Determine the (x, y) coordinate at the center of the cell enclosing the given text.  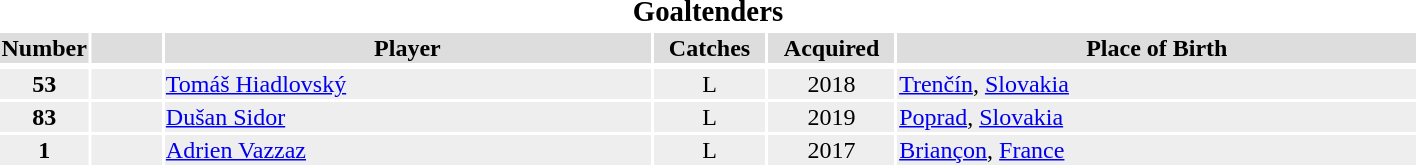
Acquired (832, 48)
2017 (832, 150)
Trenčín, Slovakia (1157, 84)
1 (44, 150)
Adrien Vazzaz (407, 150)
83 (44, 117)
Number (44, 48)
Tomáš Hiadlovský (407, 84)
Catches (709, 48)
Player (407, 48)
Briançon, France (1157, 150)
53 (44, 84)
Dušan Sidor (407, 117)
Place of Birth (1157, 48)
2019 (832, 117)
2018 (832, 84)
Poprad, Slovakia (1157, 117)
